Search for the cell housing the specified text and yield its (X, Y) center coordinate. 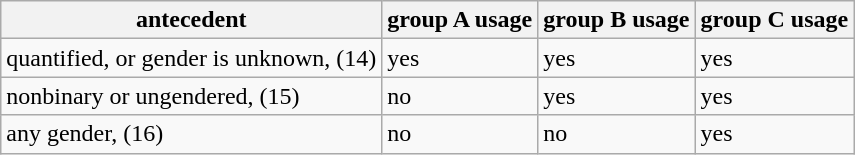
antecedent (192, 20)
group C usage (774, 20)
quantified, or gender is unknown, (14) (192, 58)
any gender, (16) (192, 134)
group B usage (616, 20)
group A usage (460, 20)
nonbinary or ungendered, (15) (192, 96)
